Capture the cell that displays the provided text and extract its (X, Y) central coordinate. 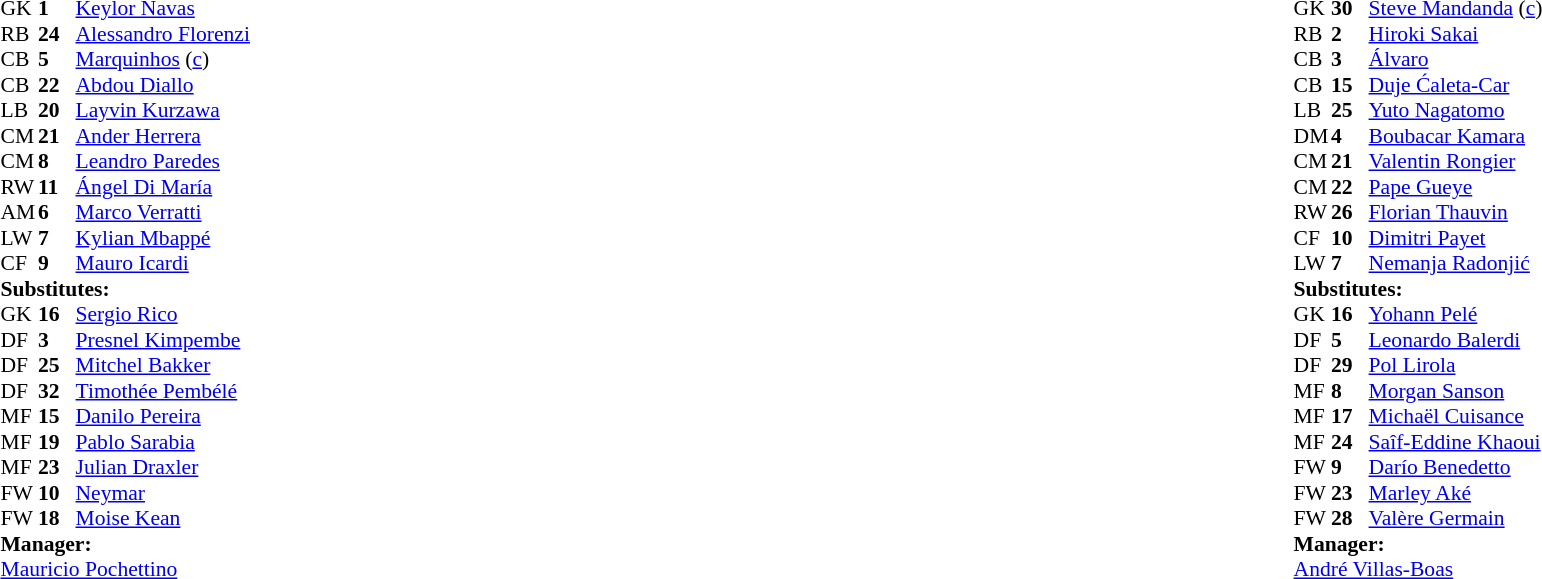
Danilo Pereira (163, 417)
Julian Draxler (163, 467)
2 (1350, 34)
4 (1350, 136)
Timothée Pembélé (163, 391)
Sergio Rico (163, 315)
Neymar (163, 493)
Mitchel Bakker (163, 365)
Moise Kean (163, 519)
Abdou Diallo (163, 85)
Marco Verratti (163, 213)
20 (57, 111)
Substitutes: (124, 289)
Leandro Paredes (163, 161)
11 (57, 187)
18 (57, 519)
Ángel Di María (163, 187)
Mauro Icardi (163, 263)
32 (57, 391)
Presnel Kimpembe (163, 340)
28 (1350, 519)
Pablo Sarabia (163, 442)
Kylian Mbappé (163, 238)
DM (1313, 136)
29 (1350, 365)
Layvin Kurzawa (163, 111)
Marquinhos (c) (163, 59)
Alessandro Florenzi (163, 34)
19 (57, 442)
17 (1350, 417)
6 (57, 213)
26 (1350, 213)
AM (19, 213)
Ander Herrera (163, 136)
Manager: (124, 544)
